Pinpoint the cell where the given text exists, returning its (X, Y) midpoint coordinate. 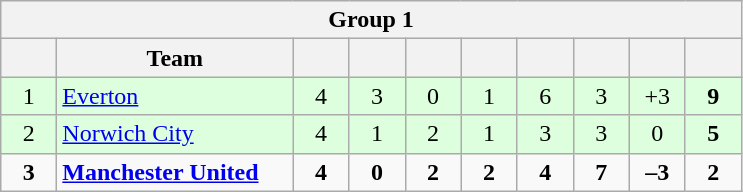
Team (175, 58)
6 (545, 96)
Group 1 (372, 20)
Manchester United (175, 172)
Norwich City (175, 134)
9 (713, 96)
5 (713, 134)
+3 (657, 96)
–3 (657, 172)
Everton (175, 96)
7 (601, 172)
